From the cell containing the given text, extract its center point as (X, Y) coordinate. 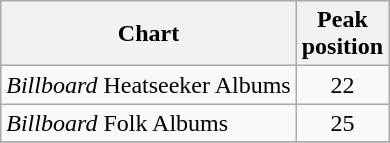
Billboard Folk Albums (148, 123)
Chart (148, 34)
25 (342, 123)
Peakposition (342, 34)
22 (342, 85)
Billboard Heatseeker Albums (148, 85)
